Search for the cell housing the specified text and yield its [X, Y] center coordinate. 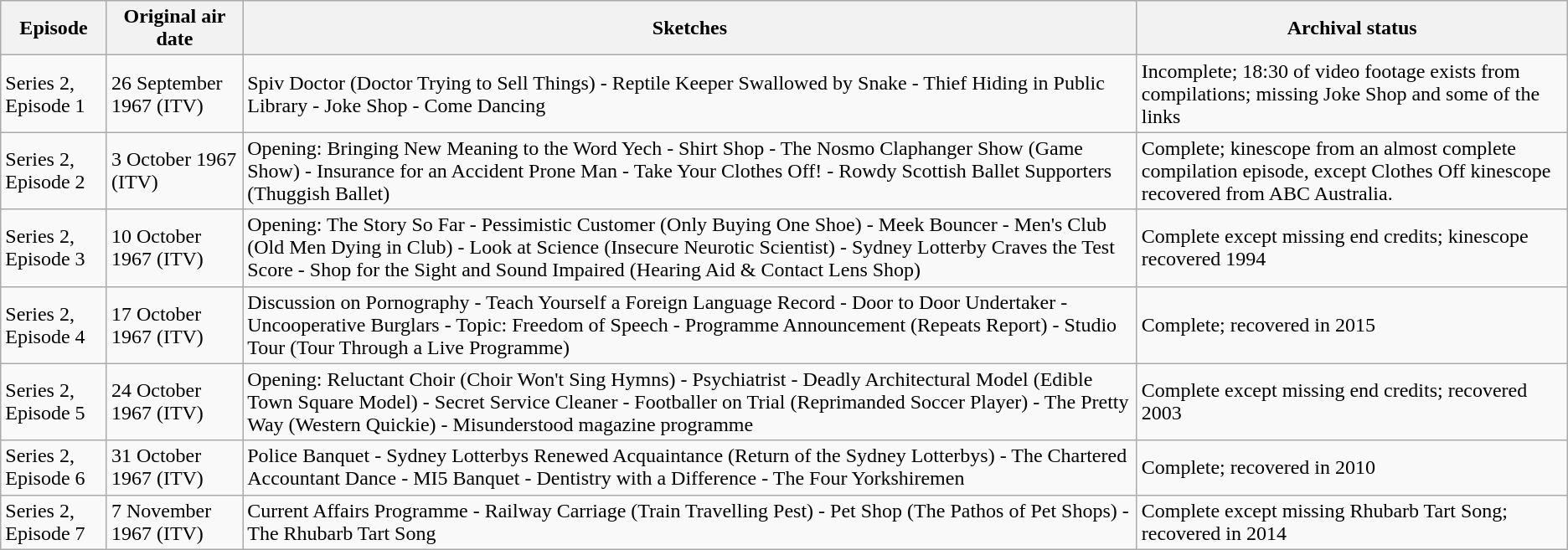
3 October 1967 (ITV) [174, 171]
Original air date [174, 28]
Current Affairs Programme - Railway Carriage (Train Travelling Pest) - Pet Shop (The Pathos of Pet Shops) - The Rhubarb Tart Song [690, 522]
Complete; kinescope from an almost complete compilation episode, except Clothes Off kinescope recovered from ABC Australia. [1352, 171]
Series 2, Episode 7 [54, 522]
24 October 1967 (ITV) [174, 402]
Series 2, Episode 4 [54, 325]
Complete; recovered in 2010 [1352, 467]
31 October 1967 (ITV) [174, 467]
7 November 1967 (ITV) [174, 522]
Sketches [690, 28]
26 September 1967 (ITV) [174, 94]
Complete except missing end credits; recovered 2003 [1352, 402]
Series 2, Episode 2 [54, 171]
Series 2, Episode 3 [54, 248]
Complete; recovered in 2015 [1352, 325]
Complete except missing end credits; kinescope recovered 1994 [1352, 248]
Archival status [1352, 28]
Episode [54, 28]
Series 2, Episode 1 [54, 94]
17 October 1967 (ITV) [174, 325]
Complete except missing Rhubarb Tart Song; recovered in 2014 [1352, 522]
10 October 1967 (ITV) [174, 248]
Series 2, Episode 6 [54, 467]
Incomplete; 18:30 of video footage exists from compilations; missing Joke Shop and some of the links [1352, 94]
Series 2, Episode 5 [54, 402]
Spiv Doctor (Doctor Trying to Sell Things) - Reptile Keeper Swallowed by Snake - Thief Hiding in Public Library - Joke Shop - Come Dancing [690, 94]
